Capture the cell that displays the provided text and extract its [X, Y] central coordinate. 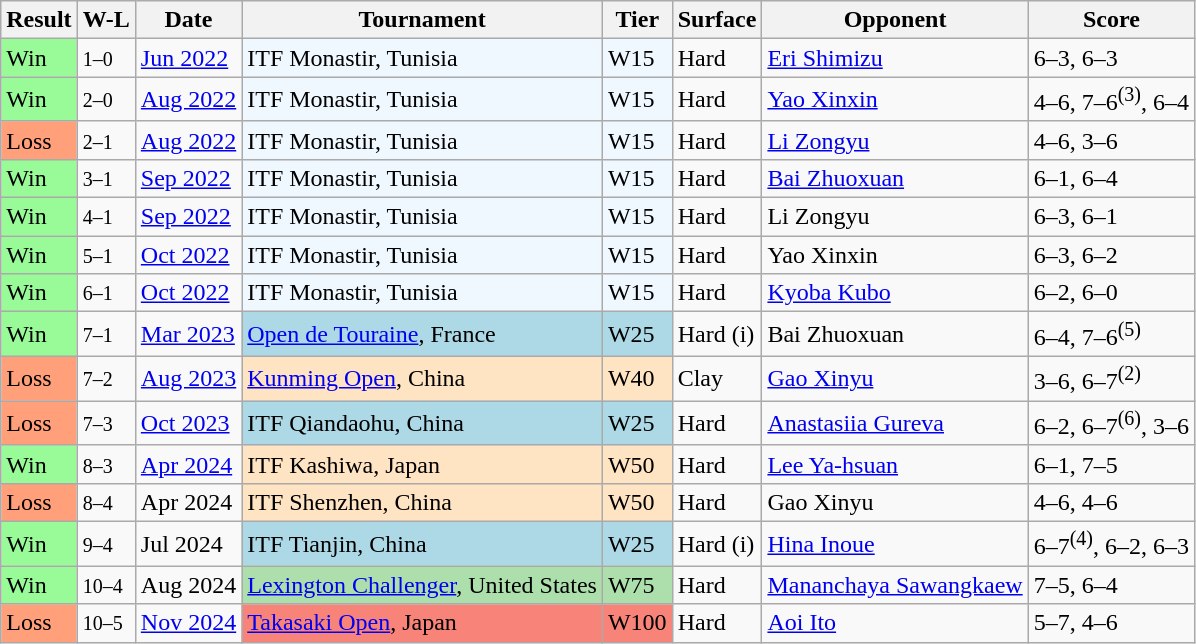
Score [1111, 20]
6–2, 6–0 [1111, 293]
5–1 [106, 255]
7–5, 6–4 [1111, 585]
10–5 [106, 623]
ITF Kashiwa, Japan [422, 464]
Lexington Challenger, United States [422, 585]
Tier [637, 20]
Lee Ya-hsuan [895, 464]
Opponent [895, 20]
Oct 2023 [188, 424]
Aoi Ito [895, 623]
6–1, 6–4 [1111, 178]
4–6, 4–6 [1111, 502]
3–6, 6–7(2) [1111, 378]
Kyoba Kubo [895, 293]
Aug 2023 [188, 378]
ITF Qiandaohu, China [422, 424]
Nov 2024 [188, 623]
7–3 [106, 424]
1–0 [106, 58]
6–3, 6–2 [1111, 255]
6–2, 6–7(6), 3–6 [1111, 424]
6–3, 6–1 [1111, 217]
4–1 [106, 217]
Aug 2024 [188, 585]
Open de Touraine, France [422, 334]
W75 [637, 585]
Surface [717, 20]
Mananchaya Sawangkaew [895, 585]
6–7(4), 6–2, 6–3 [1111, 544]
ITF Shenzhen, China [422, 502]
Hina Inoue [895, 544]
Anastasiia Gureva [895, 424]
7–1 [106, 334]
8–4 [106, 502]
2–0 [106, 100]
8–3 [106, 464]
Tournament [422, 20]
6–1 [106, 293]
Clay [717, 378]
W-L [106, 20]
6–1, 7–5 [1111, 464]
10–4 [106, 585]
4–6, 3–6 [1111, 140]
9–4 [106, 544]
Jul 2024 [188, 544]
Result [39, 20]
Jun 2022 [188, 58]
Mar 2023 [188, 334]
6–4, 7–6(5) [1111, 334]
Date [188, 20]
7–2 [106, 378]
4–6, 7–6(3), 6–4 [1111, 100]
Kunming Open, China [422, 378]
6–3, 6–3 [1111, 58]
ITF Tianjin, China [422, 544]
Eri Shimizu [895, 58]
5–7, 4–6 [1111, 623]
Takasaki Open, Japan [422, 623]
W100 [637, 623]
2–1 [106, 140]
W40 [637, 378]
3–1 [106, 178]
